Locate the cell with the specified text and output its [x, y] center coordinate. 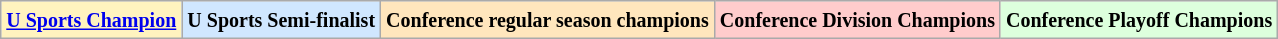
Conference regular season champions [548, 20]
U Sports Champion [92, 20]
U Sports Semi-finalist [282, 20]
Conference Division Champions [857, 20]
Conference Playoff Champions [1138, 20]
